Capture the cell that displays the provided text and extract its [X, Y] central coordinate. 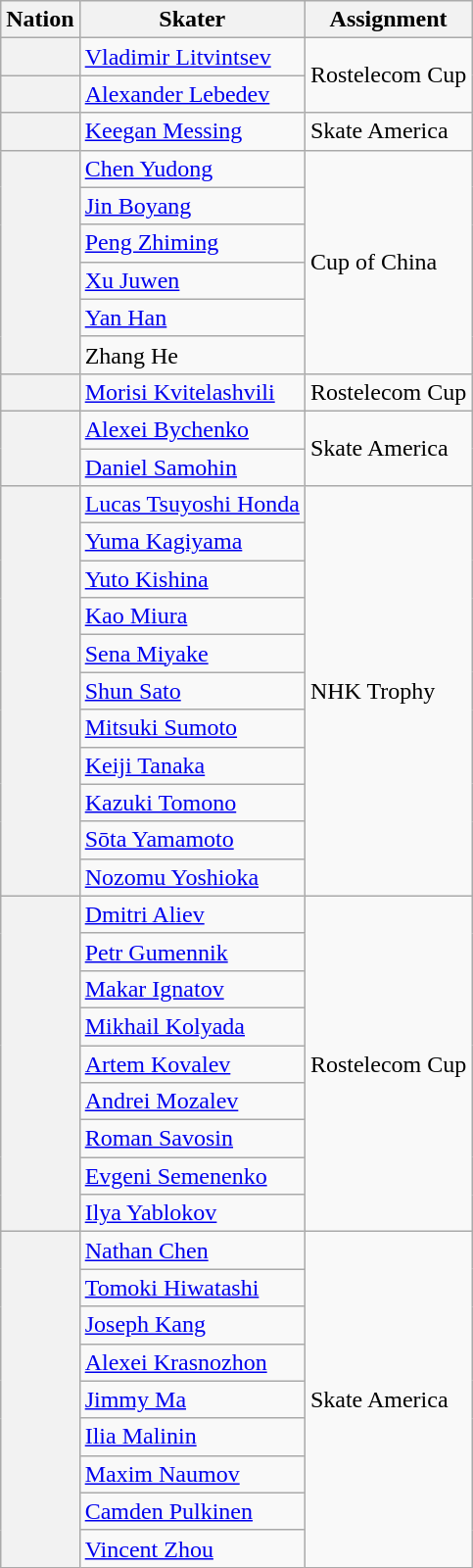
Alexei Bychenko [192, 429]
Camden Pulkinen [192, 1511]
Assignment [388, 20]
Jin Boyang [192, 206]
Tomoki Hiwatashi [192, 1288]
Yan Han [192, 318]
Zhang He [192, 355]
Sōta Yamamoto [192, 840]
Roman Savosin [192, 1139]
Chen Yudong [192, 169]
Cup of China [388, 262]
NHK Trophy [388, 692]
Keiji Tanaka [192, 765]
Morisi Kvitelashvili [192, 392]
Yuto Kishina [192, 579]
Makar Ignatov [192, 989]
Maxim Naumov [192, 1474]
Kao Miura [192, 616]
Lucas Tsuyoshi Honda [192, 505]
Andrei Mozalev [192, 1102]
Alexei Krasnozhon [192, 1362]
Vincent Zhou [192, 1548]
Nation [40, 20]
Alexander Lebedev [192, 94]
Petr Gumennik [192, 952]
Skater [192, 20]
Ilia Malinin [192, 1437]
Sena Miyake [192, 654]
Nathan Chen [192, 1250]
Daniel Samohin [192, 467]
Nozomu Yoshioka [192, 877]
Jimmy Ma [192, 1399]
Keegan Messing [192, 131]
Xu Juwen [192, 280]
Artem Kovalev [192, 1063]
Dmitri Aliev [192, 914]
Ilya Yablokov [192, 1213]
Evgeni Semenenko [192, 1176]
Mitsuki Sumoto [192, 728]
Vladimir Litvintsev [192, 57]
Shun Sato [192, 691]
Peng Zhiming [192, 243]
Mikhail Kolyada [192, 1026]
Yuma Kagiyama [192, 542]
Joseph Kang [192, 1325]
Kazuki Tomono [192, 803]
